Identify which cell holds the provided text, then report its (X, Y) central coordinate. 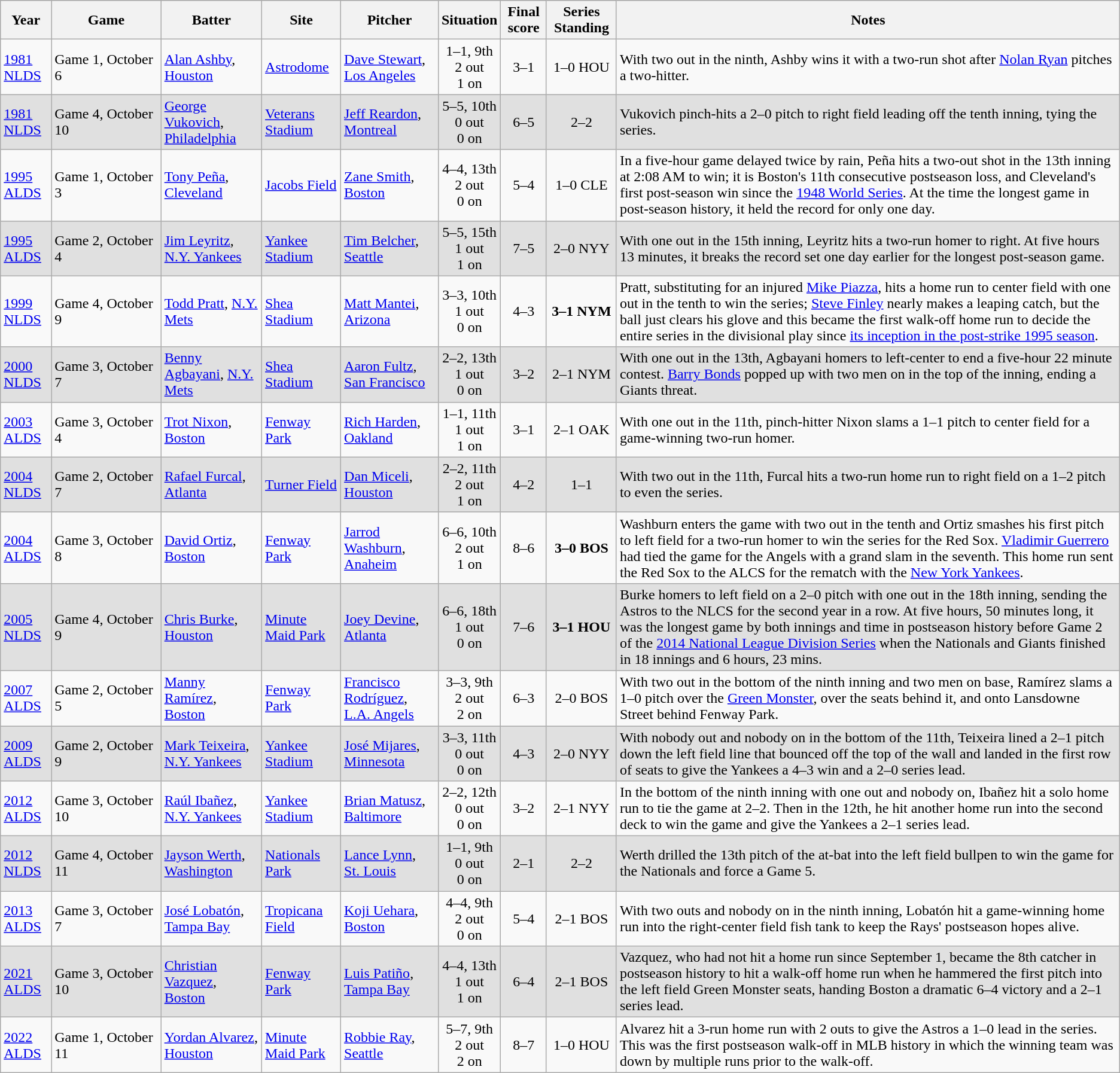
Game 1, October 11 (106, 1045)
Rafael Furcal, Atlanta (211, 484)
Zane Smith, Boston (390, 185)
Year (26, 20)
2–2, 11th2 out1 on (469, 484)
Chris Burke, Houston (211, 627)
Jayson Werth, Washington (211, 864)
Joey Devine, Atlanta (390, 627)
Batter (211, 20)
3–3, 10th1 out0 on (469, 311)
Tony Peña, Cleveland (211, 185)
Raúl Ibañez, N.Y. Yankees (211, 809)
8–6 (524, 548)
2021 ALDS (26, 982)
Francisco Rodríguez, L.A. Angels (390, 698)
2–1 NYM (582, 374)
With two out in the 11th, Furcal hits a two-run home run to right field on a 1–2 pitch to even the series. (868, 484)
Koji Uehara, Boston (390, 919)
Site (302, 20)
7–5 (524, 248)
6–4 (524, 982)
4–4, 13th1 out1 on (469, 982)
1–1, 9th0 out0 on (469, 864)
Brian Matusz, Baltimore (390, 809)
1–1, 9th2 out1 on (469, 67)
Game 1, October 3 (106, 185)
4–4, 9th2 out0 on (469, 919)
3–3, 11th0 out0 on (469, 754)
Werth drilled the 13th pitch of the at-bat into the left field bullpen to win the game for the Nationals and force a Game 5. (868, 864)
Turner Field (302, 484)
6–6, 10th2 out1 on (469, 548)
José Lobatón, Tampa Bay (211, 919)
Notes (868, 20)
Game 2, October 7 (106, 484)
Game 4, October 10 (106, 122)
3–1 NYM (582, 311)
Jarrod Washburn, Anaheim (390, 548)
6–3 (524, 698)
Jim Leyritz, N.Y. Yankees (211, 248)
Veterans Stadium (302, 122)
Aaron Fultz, San Francisco (390, 374)
Astrodome (302, 67)
2–1 OAK (582, 429)
2013 ALDS (26, 919)
2003 ALDS (26, 429)
6–6, 18th1 out0 on (469, 627)
Dan Miceli, Houston (390, 484)
1999 NLDS (26, 311)
Game 2, October 5 (106, 698)
4–2 (524, 484)
Game 3, October 8 (106, 548)
2004 ALDS (26, 548)
Game 3, October 4 (106, 429)
2–1 (524, 864)
Nationals Park (302, 864)
Matt Mantei, Arizona (390, 311)
Series Standing (582, 20)
George Vukovich, Philadelphia (211, 122)
José Mijares, Minnesota (390, 754)
1–0 CLE (582, 185)
Jacobs Field (302, 185)
Jeff Reardon, Montreal (390, 122)
2–0 BOS (582, 698)
2012 NLDS (26, 864)
7–6 (524, 627)
Game 2, October 4 (106, 248)
2012 ALDS (26, 809)
Alan Ashby, Houston (211, 67)
3–3, 9th2 out2 on (469, 698)
1–1, 11th1 out1 on (469, 429)
Game 4, October 11 (106, 864)
2004 NLDS (26, 484)
Benny Agbayani, N.Y. Mets (211, 374)
2000 NLDS (26, 374)
5–7, 9th2 out2 on (469, 1045)
3–1 HOU (582, 627)
8–7 (524, 1045)
Vukovich pinch-hits a 2–0 pitch to right field leading off the tenth inning, tying the series. (868, 122)
2009 ALDS (26, 754)
Lance Lynn, St. Louis (390, 864)
Dave Stewart, Los Angeles (390, 67)
Yordan Alvarez, Houston (211, 1045)
With two out in the ninth, Ashby wins it with a two-run shot after Nolan Ryan pitches a two-hitter. (868, 67)
Luis Patiño, Tampa Bay (390, 982)
2–2, 12th0 out0 on (469, 809)
Final score (524, 20)
1–1 (582, 484)
Game 2, October 9 (106, 754)
2007 ALDS (26, 698)
2005 NLDS (26, 627)
2–1 NYY (582, 809)
Todd Pratt, N.Y. Mets (211, 311)
3–0 BOS (582, 548)
Tim Belcher, Seattle (390, 248)
With one out in the 11th, pinch-hitter Nixon slams a 1–1 pitch to center field for a game-winning two-run homer. (868, 429)
2–2, 13th1 out0 on (469, 374)
5–5, 10th0 out0 on (469, 122)
Mark Teixeira, N.Y. Yankees (211, 754)
Tropicana Field (302, 919)
Manny Ramírez, Boston (211, 698)
David Ortiz, Boston (211, 548)
Pitcher (390, 20)
4–4, 13th2 out0 on (469, 185)
5–5, 15th1 out1 on (469, 248)
Rich Harden, Oakland (390, 429)
Christian Vazquez, Boston (211, 982)
2022 ALDS (26, 1045)
Game (106, 20)
Game 1, October 6 (106, 67)
Robbie Ray, Seattle (390, 1045)
Situation (469, 20)
Trot Nixon, Boston (211, 429)
6–5 (524, 122)
